Scan for the cell matching the given text and deliver its [x, y] coordinate at center. 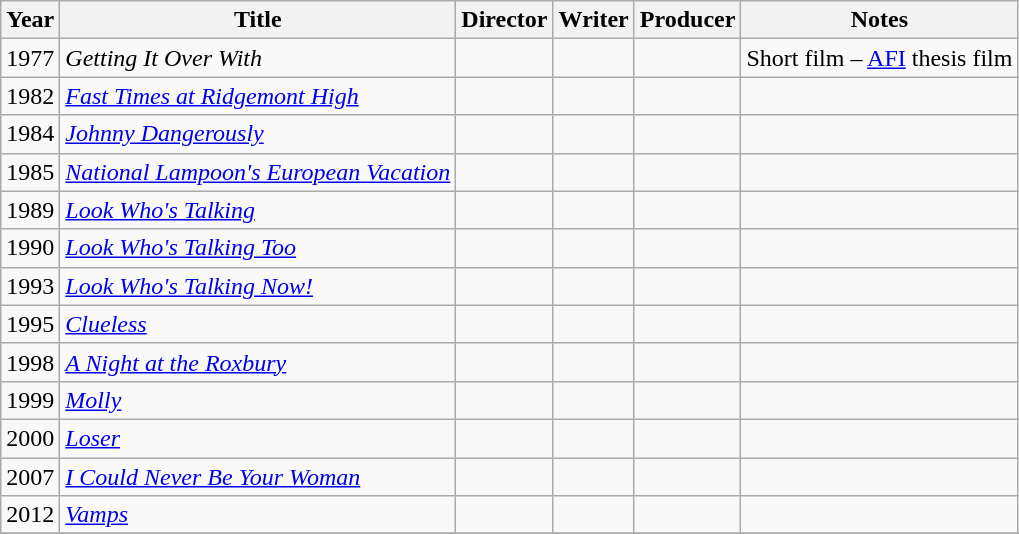
1989 [30, 210]
Johnny Dangerously [258, 134]
Clueless [258, 324]
I Could Never Be Your Woman [258, 477]
National Lampoon's European Vacation [258, 172]
Look Who's Talking Too [258, 248]
1993 [30, 286]
1995 [30, 324]
Short film – AFI thesis film [880, 58]
1982 [30, 96]
Molly [258, 400]
2000 [30, 438]
Loser [258, 438]
Title [258, 20]
Fast Times at Ridgemont High [258, 96]
Vamps [258, 515]
Look Who's Talking [258, 210]
Director [504, 20]
Year [30, 20]
1999 [30, 400]
1984 [30, 134]
A Night at the Roxbury [258, 362]
1990 [30, 248]
2012 [30, 515]
Notes [880, 20]
Look Who's Talking Now! [258, 286]
Producer [688, 20]
Getting It Over With [258, 58]
2007 [30, 477]
Writer [594, 20]
1998 [30, 362]
1977 [30, 58]
1985 [30, 172]
